Provide the [x, y] coordinate of the cell's center where the given text is located.  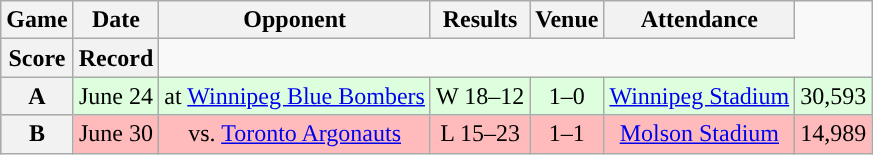
at Winnipeg Blue Bombers [295, 96]
Venue [567, 20]
1–0 [567, 96]
14,989 [834, 134]
L 15–23 [480, 134]
Opponent [295, 20]
vs. Toronto Argonauts [295, 134]
June 24 [116, 96]
A [37, 96]
Molson Stadium [700, 134]
Results [480, 20]
1–1 [567, 134]
Attendance [700, 20]
June 30 [116, 134]
Game [37, 20]
Date [116, 20]
B [37, 134]
W 18–12 [480, 96]
Score [37, 58]
Record [116, 58]
Winnipeg Stadium [700, 96]
30,593 [834, 96]
